Provide the (X, Y) coordinate of the cell's center where the given text is located.  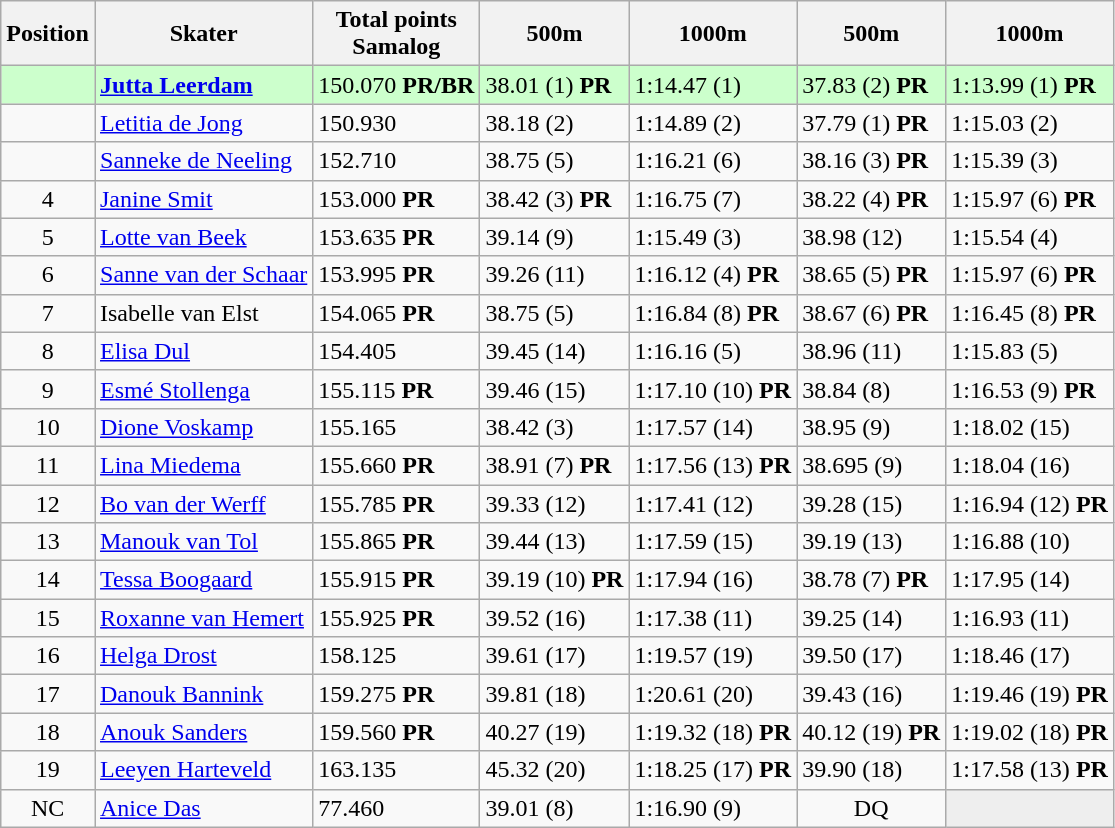
1:15.83 (5) (1030, 351)
1:17.56 (13) PR (713, 465)
8 (48, 351)
155.925 PR (396, 618)
1:18.25 (17) PR (713, 770)
1:15.49 (3) (713, 237)
39.25 (14) (872, 618)
Leeyen Harteveld (203, 770)
Position (48, 34)
163.135 (396, 770)
150.930 (396, 123)
38.42 (3) (554, 427)
NC (48, 808)
40.27 (19) (554, 732)
38.95 (9) (872, 427)
39.43 (16) (872, 694)
39.52 (16) (554, 618)
38.98 (12) (872, 237)
1:16.75 (7) (713, 199)
Sanne van der Schaar (203, 275)
Letitia de Jong (203, 123)
Elisa Dul (203, 351)
39.19 (10) PR (554, 580)
1:16.90 (9) (713, 808)
150.070 PR/BR (396, 85)
Janine Smit (203, 199)
39.90 (18) (872, 770)
1:16.12 (4) PR (713, 275)
Sanneke de Neeling (203, 161)
Helga Drost (203, 656)
159.560 PR (396, 732)
18 (48, 732)
37.79 (1) PR (872, 123)
1:17.58 (13) PR (1030, 770)
152.710 (396, 161)
38.84 (8) (872, 389)
1:18.04 (16) (1030, 465)
Anice Das (203, 808)
155.165 (396, 427)
153.995 PR (396, 275)
39.26 (11) (554, 275)
Anouk Sanders (203, 732)
38.65 (5) PR (872, 275)
17 (48, 694)
1:15.54 (4) (1030, 237)
1:16.94 (12) PR (1030, 503)
Skater (203, 34)
1:17.95 (14) (1030, 580)
40.12 (19) PR (872, 732)
13 (48, 542)
155.785 PR (396, 503)
7 (48, 313)
38.42 (3) PR (554, 199)
1:15.39 (3) (1030, 161)
1:17.38 (11) (713, 618)
1:17.57 (14) (713, 427)
1:16.53 (9) PR (1030, 389)
Esmé Stollenga (203, 389)
38.22 (4) PR (872, 199)
39.01 (8) (554, 808)
77.460 (396, 808)
Jutta Leerdam (203, 85)
1:17.41 (12) (713, 503)
1:16.45 (8) PR (1030, 313)
38.695 (9) (872, 465)
1:16.21 (6) (713, 161)
19 (48, 770)
154.065 PR (396, 313)
6 (48, 275)
1:17.59 (15) (713, 542)
Lotte van Beek (203, 237)
39.33 (12) (554, 503)
1:20.61 (20) (713, 694)
14 (48, 580)
155.865 PR (396, 542)
155.915 PR (396, 580)
Manouk van Tol (203, 542)
1:16.16 (5) (713, 351)
153.635 PR (396, 237)
12 (48, 503)
153.000 PR (396, 199)
39.46 (15) (554, 389)
Roxanne van Hemert (203, 618)
1:19.57 (19) (713, 656)
39.61 (17) (554, 656)
15 (48, 618)
16 (48, 656)
37.83 (2) PR (872, 85)
38.01 (1) PR (554, 85)
158.125 (396, 656)
1:13.99 (1) PR (1030, 85)
39.45 (14) (554, 351)
1:15.03 (2) (1030, 123)
38.96 (11) (872, 351)
39.81 (18) (554, 694)
39.28 (15) (872, 503)
Danouk Bannink (203, 694)
1:19.46 (19) PR (1030, 694)
Bo van der Werff (203, 503)
1:19.02 (18) PR (1030, 732)
38.67 (6) PR (872, 313)
45.32 (20) (554, 770)
38.91 (7) PR (554, 465)
Total points Samalog (396, 34)
Dione Voskamp (203, 427)
1:16.93 (11) (1030, 618)
1:16.84 (8) PR (713, 313)
1:14.89 (2) (713, 123)
38.16 (3) PR (872, 161)
154.405 (396, 351)
4 (48, 199)
DQ (872, 808)
5 (48, 237)
39.19 (13) (872, 542)
10 (48, 427)
1:16.88 (10) (1030, 542)
1:18.02 (15) (1030, 427)
1:17.10 (10) PR (713, 389)
1:19.32 (18) PR (713, 732)
39.50 (17) (872, 656)
11 (48, 465)
38.18 (2) (554, 123)
38.78 (7) PR (872, 580)
1:17.94 (16) (713, 580)
1:14.47 (1) (713, 85)
Isabelle van Elst (203, 313)
155.115 PR (396, 389)
Lina Miedema (203, 465)
159.275 PR (396, 694)
155.660 PR (396, 465)
39.14 (9) (554, 237)
9 (48, 389)
Tessa Boogaard (203, 580)
1:18.46 (17) (1030, 656)
39.44 (13) (554, 542)
